For the text-containing cell, return its midpoint in [X, Y] coordinate format. 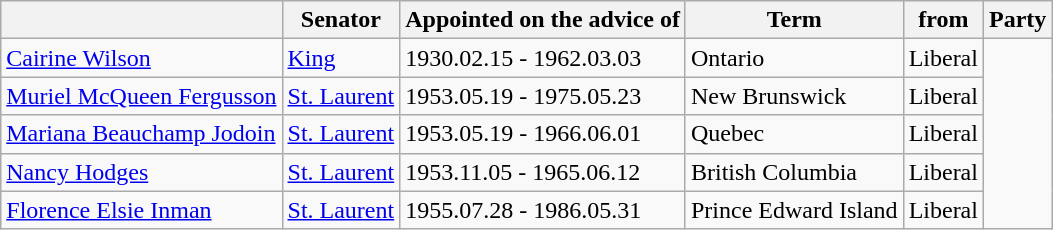
Appointed on the advice of [543, 20]
British Columbia [794, 172]
1953.05.19 - 1966.06.01 [543, 134]
from [943, 20]
Florence Elsie Inman [142, 210]
1953.05.19 - 1975.05.23 [543, 96]
Prince Edward Island [794, 210]
Term [794, 20]
Party [1017, 20]
1953.11.05 - 1965.06.12 [543, 172]
Nancy Hodges [142, 172]
Muriel McQueen Fergusson [142, 96]
New Brunswick [794, 96]
King [341, 58]
1930.02.15 - 1962.03.03 [543, 58]
Mariana Beauchamp Jodoin [142, 134]
Cairine Wilson [142, 58]
1955.07.28 - 1986.05.31 [543, 210]
Ontario [794, 58]
Quebec [794, 134]
Senator [341, 20]
